Output the [X, Y] coordinate of the center of the cell containing the given text.  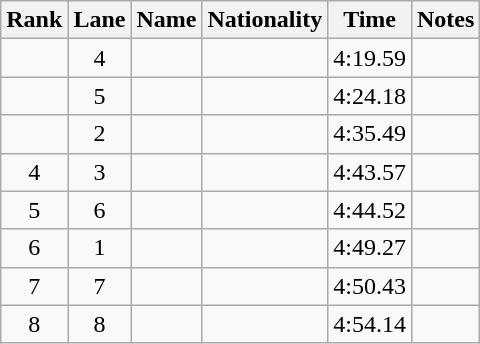
Time [370, 20]
Rank [34, 20]
4:43.57 [370, 172]
4:49.27 [370, 248]
Lane [100, 20]
2 [100, 134]
4:50.43 [370, 286]
4:44.52 [370, 210]
4:24.18 [370, 96]
3 [100, 172]
4:19.59 [370, 58]
1 [100, 248]
4:54.14 [370, 324]
4:35.49 [370, 134]
Name [166, 20]
Notes [445, 20]
Nationality [265, 20]
